Detect which cell encompasses the target text, then output its [x, y] center coordinate. 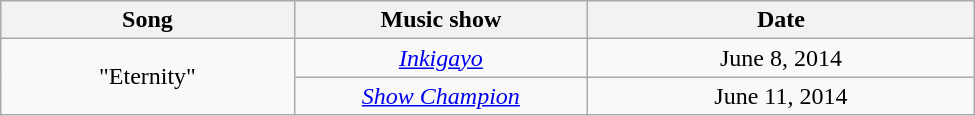
"Eternity" [148, 77]
June 11, 2014 [782, 96]
Date [782, 20]
Music show [440, 20]
Inkigayo [440, 58]
June 8, 2014 [782, 58]
Song [148, 20]
Show Champion [440, 96]
